Output the [X, Y] coordinate of the center of the cell containing the given text.  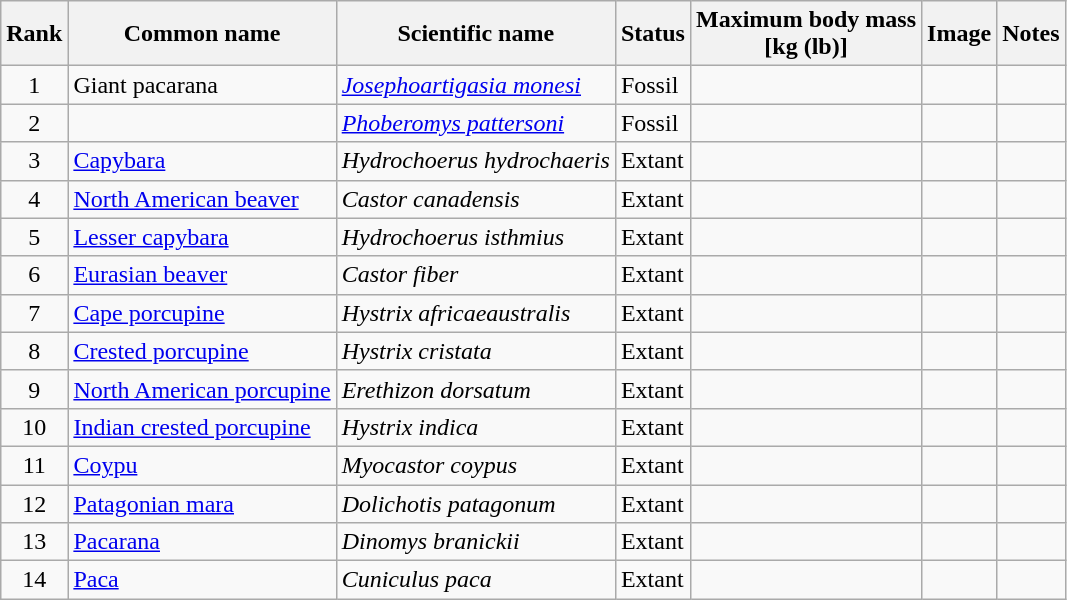
1 [34, 85]
Erethizon dorsatum [476, 389]
Notes [1031, 34]
Hystrix indica [476, 427]
Paca [202, 580]
Cuniculus paca [476, 580]
12 [34, 503]
Image [960, 34]
Indian crested porcupine [202, 427]
Scientific name [476, 34]
6 [34, 275]
Lesser capybara [202, 237]
Common name [202, 34]
Hystrix cristata [476, 351]
Hydrochoerus isthmius [476, 237]
Giant pacarana [202, 85]
Status [652, 34]
Dinomys branickii [476, 542]
Phoberomys pattersoni [476, 123]
Patagonian mara [202, 503]
Josephoartigasia monesi [476, 85]
10 [34, 427]
14 [34, 580]
13 [34, 542]
Pacarana [202, 542]
Myocastor coypus [476, 465]
Dolichotis patagonum [476, 503]
Castor canadensis [476, 199]
Hystrix africaeaustralis [476, 313]
Cape porcupine [202, 313]
Coypu [202, 465]
11 [34, 465]
Maximum body mass[kg (lb)] [806, 34]
2 [34, 123]
Crested porcupine [202, 351]
4 [34, 199]
North American porcupine [202, 389]
Hydrochoerus hydrochaeris [476, 161]
8 [34, 351]
Castor fiber [476, 275]
North American beaver [202, 199]
5 [34, 237]
Capybara [202, 161]
3 [34, 161]
Rank [34, 34]
Eurasian beaver [202, 275]
7 [34, 313]
9 [34, 389]
